Detect which cell encompasses the target text, then output its (X, Y) center coordinate. 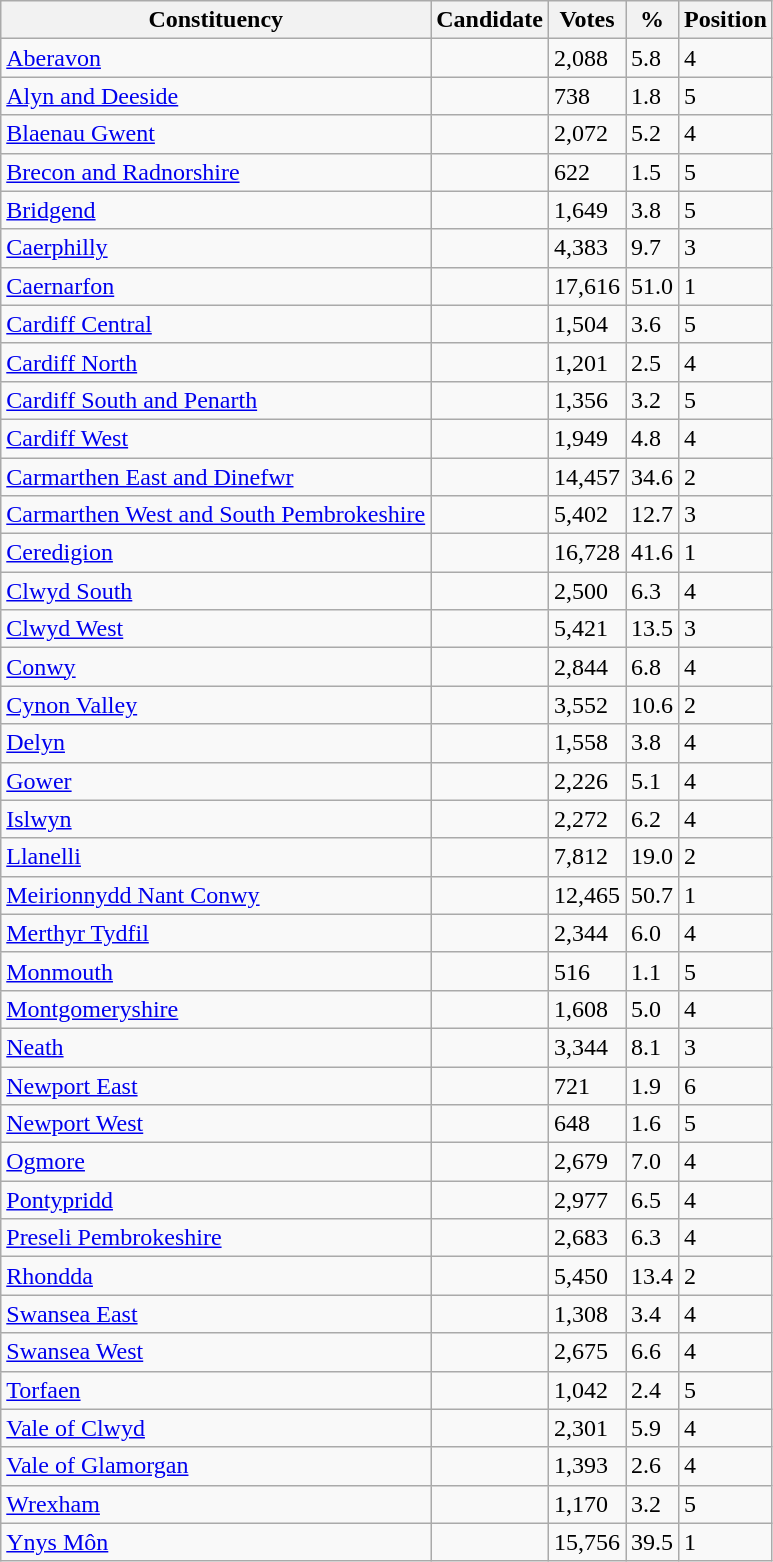
Cardiff South and Penarth (216, 400)
5,402 (586, 515)
2.5 (652, 362)
3,552 (586, 705)
17,616 (586, 286)
Cardiff West (216, 438)
1.5 (652, 172)
Aberavon (216, 58)
5,450 (586, 1276)
Swansea East (216, 1314)
1,170 (586, 1504)
Llanelli (216, 857)
1.1 (652, 971)
6.0 (652, 933)
39.5 (652, 1542)
Ogmore (216, 1162)
738 (586, 96)
Gower (216, 781)
5.8 (652, 58)
6.6 (652, 1352)
1,042 (586, 1390)
Vale of Glamorgan (216, 1466)
Candidate (490, 20)
12.7 (652, 515)
5.9 (652, 1428)
Alyn and Deeside (216, 96)
5.2 (652, 134)
7.0 (652, 1162)
622 (586, 172)
2,301 (586, 1428)
Bridgend (216, 210)
6.8 (652, 667)
5.0 (652, 1009)
648 (586, 1124)
Conwy (216, 667)
1.9 (652, 1085)
% (652, 20)
Merthyr Tydfil (216, 933)
Neath (216, 1047)
Swansea West (216, 1352)
2,272 (586, 819)
1,558 (586, 743)
Cynon Valley (216, 705)
9.7 (652, 248)
4,383 (586, 248)
2,344 (586, 933)
Newport West (216, 1124)
1,608 (586, 1009)
Constituency (216, 20)
12,465 (586, 895)
1,649 (586, 210)
Meirionnydd Nant Conwy (216, 895)
2,844 (586, 667)
Vale of Clwyd (216, 1428)
1,356 (586, 400)
19.0 (652, 857)
3.6 (652, 324)
Monmouth (216, 971)
516 (586, 971)
13.5 (652, 629)
6 (726, 1085)
1,393 (586, 1466)
6.5 (652, 1200)
1,504 (586, 324)
Cardiff Central (216, 324)
2.6 (652, 1466)
Position (726, 20)
721 (586, 1085)
Rhondda (216, 1276)
Pontypridd (216, 1200)
1.8 (652, 96)
1.6 (652, 1124)
Wrexham (216, 1504)
2,977 (586, 1200)
2,072 (586, 134)
Torfaen (216, 1390)
Clwyd South (216, 591)
2,088 (586, 58)
Newport East (216, 1085)
2,226 (586, 781)
7,812 (586, 857)
2,683 (586, 1238)
Montgomeryshire (216, 1009)
Carmarthen East and Dinefwr (216, 477)
Ynys Môn (216, 1542)
10.6 (652, 705)
15,756 (586, 1542)
5,421 (586, 629)
Preseli Pembrokeshire (216, 1238)
Islwyn (216, 819)
6.2 (652, 819)
Caerphilly (216, 248)
8.1 (652, 1047)
2,500 (586, 591)
41.6 (652, 553)
1,308 (586, 1314)
Carmarthen West and South Pembrokeshire (216, 515)
5.1 (652, 781)
4.8 (652, 438)
34.6 (652, 477)
Blaenau Gwent (216, 134)
13.4 (652, 1276)
Delyn (216, 743)
Votes (586, 20)
3,344 (586, 1047)
Brecon and Radnorshire (216, 172)
Ceredigion (216, 553)
50.7 (652, 895)
16,728 (586, 553)
1,949 (586, 438)
2,675 (586, 1352)
1,201 (586, 362)
Clwyd West (216, 629)
Caernarfon (216, 286)
51.0 (652, 286)
3.4 (652, 1314)
14,457 (586, 477)
2,679 (586, 1162)
Cardiff North (216, 362)
2.4 (652, 1390)
